From the cell containing the given text, extract its center point as [x, y] coordinate. 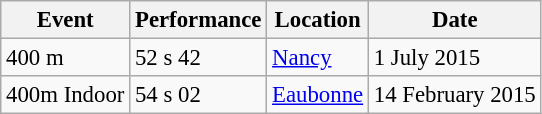
Performance [198, 20]
400 m [66, 58]
400m Indoor [66, 95]
54 s 02 [198, 95]
14 February 2015 [454, 95]
52 s 42 [198, 58]
Location [318, 20]
Date [454, 20]
1 July 2015 [454, 58]
Event [66, 20]
Eaubonne [318, 95]
Nancy [318, 58]
